For the text-containing cell, return its midpoint in [x, y] coordinate format. 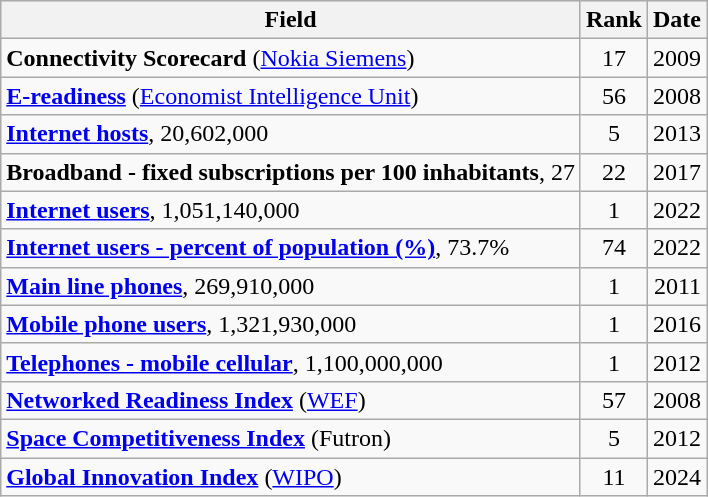
Mobile phone users, 1,321,930,000 [291, 324]
E-readiness (Economist Intelligence Unit) [291, 96]
Field [291, 20]
2009 [678, 58]
2016 [678, 324]
Internet users - percent of population (%), 73.7% [291, 248]
Rank [614, 20]
2017 [678, 172]
17 [614, 58]
Telephones - mobile cellular, 1,100,000,000 [291, 362]
74 [614, 248]
Main line phones, 269,910,000 [291, 286]
56 [614, 96]
22 [614, 172]
Space Competitiveness Index (Futron) [291, 438]
Global Innovation Index (WIPO) [291, 477]
57 [614, 400]
Internet hosts, 20,602,000 [291, 134]
Broadband - fixed subscriptions per 100 inhabitants, 27 [291, 172]
Connectivity Scorecard (Nokia Siemens) [291, 58]
11 [614, 477]
2011 [678, 286]
Networked Readiness Index (WEF) [291, 400]
2013 [678, 134]
Internet users, 1,051,140,000 [291, 210]
2024 [678, 477]
Date [678, 20]
